Extract the (X, Y) coordinate from the center of the cell holding the provided text.  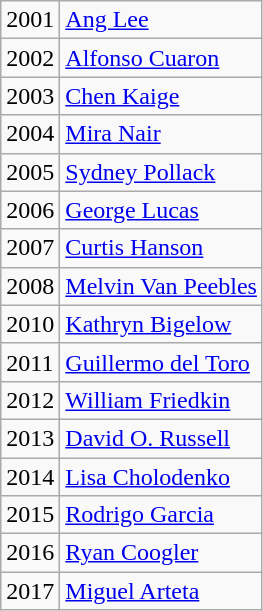
Guillermo del Toro (162, 362)
2011 (30, 362)
Chen Kaige (162, 96)
2003 (30, 96)
Sydney Pollack (162, 172)
2010 (30, 324)
2005 (30, 172)
2013 (30, 438)
2006 (30, 210)
Melvin Van Peebles (162, 286)
Kathryn Bigelow (162, 324)
William Friedkin (162, 400)
Rodrigo Garcia (162, 515)
2017 (30, 591)
2012 (30, 400)
Ryan Coogler (162, 553)
2015 (30, 515)
2008 (30, 286)
2016 (30, 553)
2007 (30, 248)
2004 (30, 134)
Miguel Arteta (162, 591)
David O. Russell (162, 438)
Mira Nair (162, 134)
Ang Lee (162, 20)
Lisa Cholodenko (162, 477)
2014 (30, 477)
2002 (30, 58)
Curtis Hanson (162, 248)
Alfonso Cuaron (162, 58)
2001 (30, 20)
George Lucas (162, 210)
